Return (X, Y) of the center of cell containing provided text 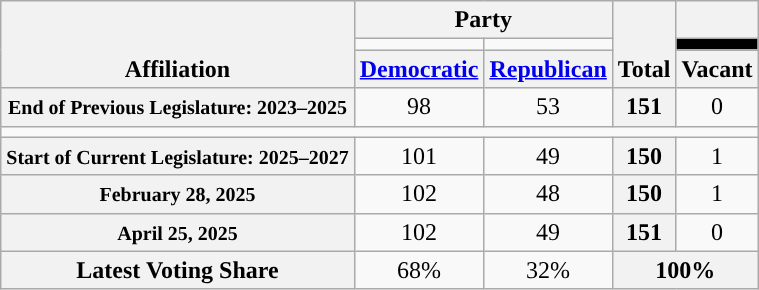
Democratic (419, 69)
100% (685, 270)
Affiliation (178, 44)
April 25, 2025 (178, 232)
Total (644, 44)
48 (548, 194)
53 (548, 107)
February 28, 2025 (178, 194)
32% (548, 270)
101 (419, 156)
98 (419, 107)
Start of Current Legislature: 2025–2027 (178, 156)
End of Previous Legislature: 2023–2025 (178, 107)
Party (483, 20)
Republican (548, 69)
Latest Voting Share (178, 270)
68% (419, 270)
Vacant (717, 69)
